From the cell containing the given text, extract its center point as (x, y) coordinate. 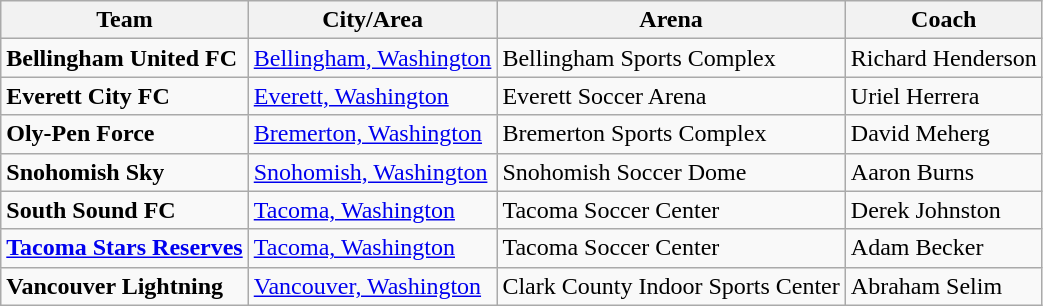
Clark County Indoor Sports Center (671, 286)
Everett City FC (124, 96)
Vancouver, Washington (372, 286)
Snohomish Soccer Dome (671, 172)
Team (124, 20)
Adam Becker (944, 248)
Bremerton Sports Complex (671, 134)
Arena (671, 20)
Abraham Selim (944, 286)
Snohomish Sky (124, 172)
David Meherg (944, 134)
Snohomish, Washington (372, 172)
City/Area (372, 20)
Everett Soccer Arena (671, 96)
Everett, Washington (372, 96)
Aaron Burns (944, 172)
Richard Henderson (944, 58)
Oly-Pen Force (124, 134)
Bellingham United FC (124, 58)
Vancouver Lightning (124, 286)
South Sound FC (124, 210)
Bellingham, Washington (372, 58)
Bellingham Sports Complex (671, 58)
Uriel Herrera (944, 96)
Bremerton, Washington (372, 134)
Derek Johnston (944, 210)
Coach (944, 20)
Tacoma Stars Reserves (124, 248)
